Determine the [X, Y] coordinate at the center of the cell enclosing the given text.  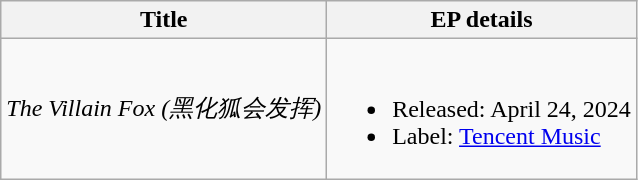
Title [164, 20]
EP details [482, 20]
The Villain Fox (黑化狐会发挥) [164, 109]
Released: April 24, 2024Label: Tencent Music [482, 109]
